Detect which cell encompasses the target text, then output its (x, y) center coordinate. 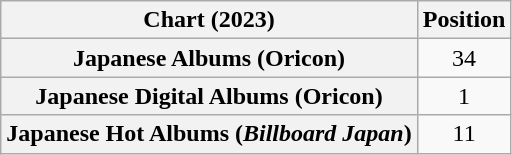
Chart (2023) (209, 20)
Japanese Albums (Oricon) (209, 58)
11 (464, 134)
Position (464, 20)
1 (464, 96)
Japanese Digital Albums (Oricon) (209, 96)
Japanese Hot Albums (Billboard Japan) (209, 134)
34 (464, 58)
